Pinpoint the cell where the given text exists, returning its (X, Y) midpoint coordinate. 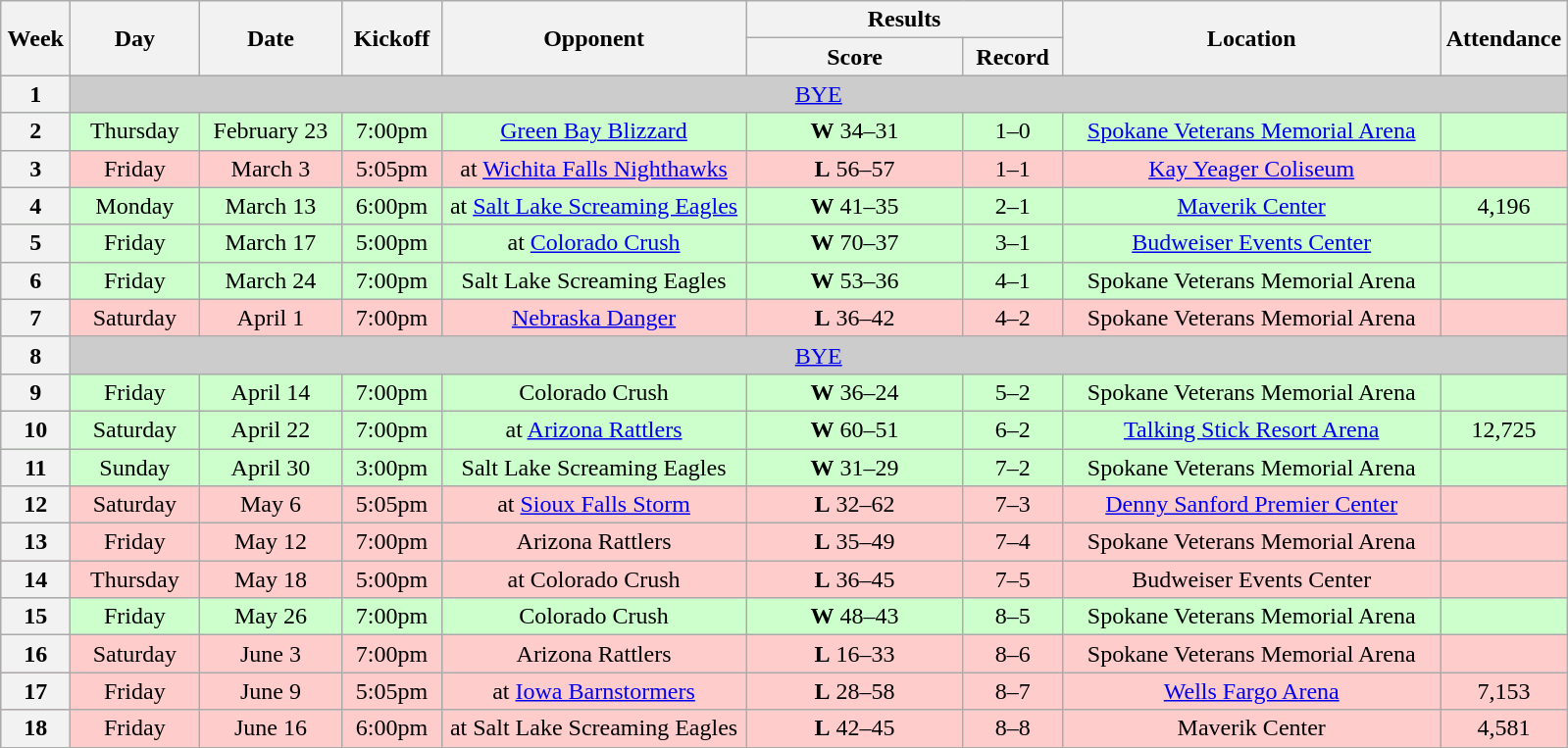
May 26 (271, 617)
Monday (135, 206)
7–4 (1012, 542)
W 31–29 (855, 468)
Kay Yeager Coliseum (1251, 169)
7–5 (1012, 579)
4–1 (1012, 280)
4,196 (1503, 206)
Denny Sanford Premier Center (1251, 505)
at Arizona Rattlers (594, 429)
4,581 (1503, 728)
18 (35, 728)
6 (35, 280)
4 (35, 206)
W 70–37 (855, 243)
9 (35, 392)
14 (35, 579)
May 6 (271, 505)
8–7 (1012, 691)
Day (135, 38)
10 (35, 429)
L 28–58 (855, 691)
W 48–43 (855, 617)
Results (904, 20)
June 3 (271, 654)
April 30 (271, 468)
Attendance (1503, 38)
May 12 (271, 542)
May 18 (271, 579)
W 36–24 (855, 392)
1 (35, 94)
Location (1251, 38)
3 (35, 169)
Talking Stick Resort Arena (1251, 429)
Kickoff (392, 38)
L 32–62 (855, 505)
2 (35, 131)
W 60–51 (855, 429)
L 56–57 (855, 169)
12 (35, 505)
at Wichita Falls Nighthawks (594, 169)
8 (35, 355)
3:00pm (392, 468)
June 9 (271, 691)
7–3 (1012, 505)
at Sioux Falls Storm (594, 505)
8–6 (1012, 654)
12,725 (1503, 429)
L 42–45 (855, 728)
4–2 (1012, 318)
L 36–45 (855, 579)
15 (35, 617)
Date (271, 38)
W 53–36 (855, 280)
Green Bay Blizzard (594, 131)
April 22 (271, 429)
W 41–35 (855, 206)
June 16 (271, 728)
W 34–31 (855, 131)
Opponent (594, 38)
7–2 (1012, 468)
L 36–42 (855, 318)
L 35–49 (855, 542)
March 17 (271, 243)
6–2 (1012, 429)
Record (1012, 57)
Week (35, 38)
Score (855, 57)
8–5 (1012, 617)
7,153 (1503, 691)
5 (35, 243)
Nebraska Danger (594, 318)
March 3 (271, 169)
7 (35, 318)
13 (35, 542)
April 14 (271, 392)
at Iowa Barnstormers (594, 691)
April 1 (271, 318)
March 24 (271, 280)
Wells Fargo Arena (1251, 691)
11 (35, 468)
February 23 (271, 131)
17 (35, 691)
8–8 (1012, 728)
5–2 (1012, 392)
L 16–33 (855, 654)
1–0 (1012, 131)
3–1 (1012, 243)
16 (35, 654)
March 13 (271, 206)
2–1 (1012, 206)
1–1 (1012, 169)
Sunday (135, 468)
